Output the (x, y) coordinate of the center of the cell containing the given text.  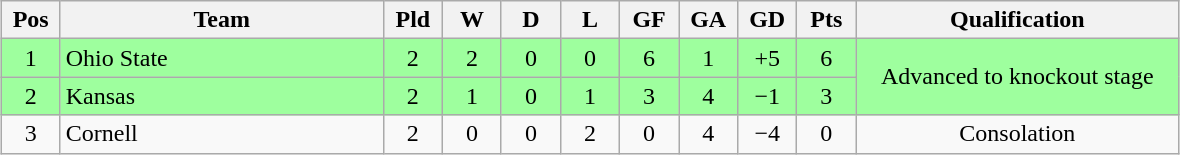
−4 (768, 134)
Ohio State (222, 58)
Kansas (222, 96)
GA (708, 20)
W (472, 20)
Advanced to knockout stage (1018, 77)
−1 (768, 96)
Pts (826, 20)
Pld (412, 20)
Team (222, 20)
Pos (30, 20)
Qualification (1018, 20)
+5 (768, 58)
Consolation (1018, 134)
GF (650, 20)
GD (768, 20)
L (590, 20)
Cornell (222, 134)
D (530, 20)
